Extract the [x, y] coordinate from the center of the cell holding the provided text.  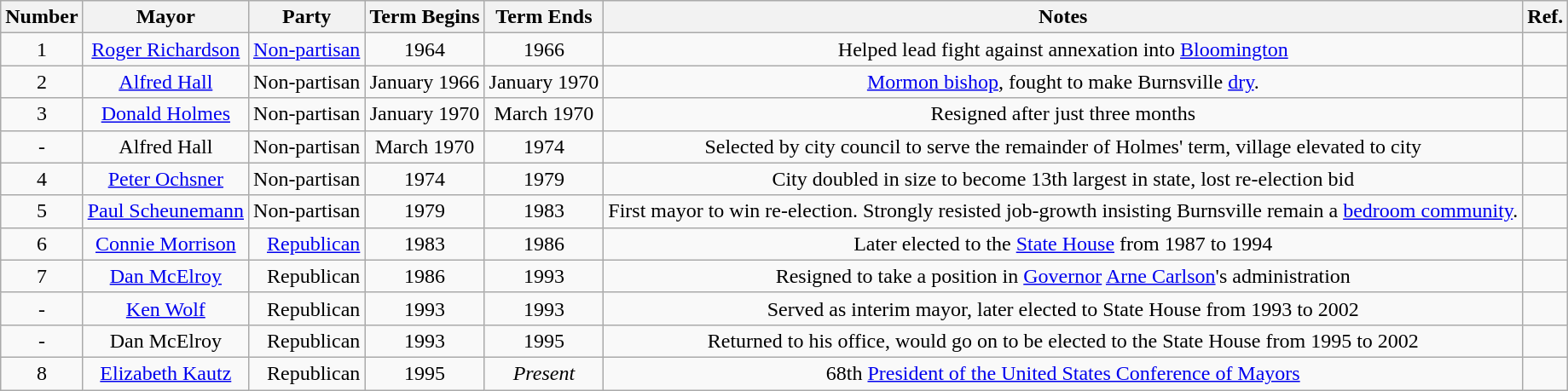
Roger Richardson [165, 49]
Returned to his office, would go on to be elected to the State House from 1995 to 2002 [1063, 341]
Peter Ochsner [165, 179]
68th President of the United States Conference of Mayors [1063, 373]
Served as interim mayor, later elected to State House from 1993 to 2002 [1063, 308]
Helped lead fight against annexation into Bloomington [1063, 49]
Mormon bishop, fought to make Burnsville dry. [1063, 82]
4 [42, 179]
Donald Holmes [165, 114]
Paul Scheunemann [165, 211]
January 1966 [425, 82]
3 [42, 114]
City doubled in size to become 13th largest in state, lost re-election bid [1063, 179]
1964 [425, 49]
1 [42, 49]
Selected by city council to serve the remainder of Holmes' term, village elevated to city [1063, 147]
Ref. [1545, 17]
Present [544, 373]
1966 [544, 49]
Resigned to take a position in Governor Arne Carlson's administration [1063, 276]
2 [42, 82]
7 [42, 276]
Elizabeth Kautz [165, 373]
Resigned after just three months [1063, 114]
Number [42, 17]
Mayor [165, 17]
8 [42, 373]
Connie Morrison [165, 244]
Later elected to the State House from 1987 to 1994 [1063, 244]
6 [42, 244]
Notes [1063, 17]
Ken Wolf [165, 308]
Term Begins [425, 17]
Party [307, 17]
Term Ends [544, 17]
5 [42, 211]
First mayor to win re-election. Strongly resisted job-growth insisting Burnsville remain a bedroom community. [1063, 211]
